For the text-containing cell, return its midpoint in [X, Y] coordinate format. 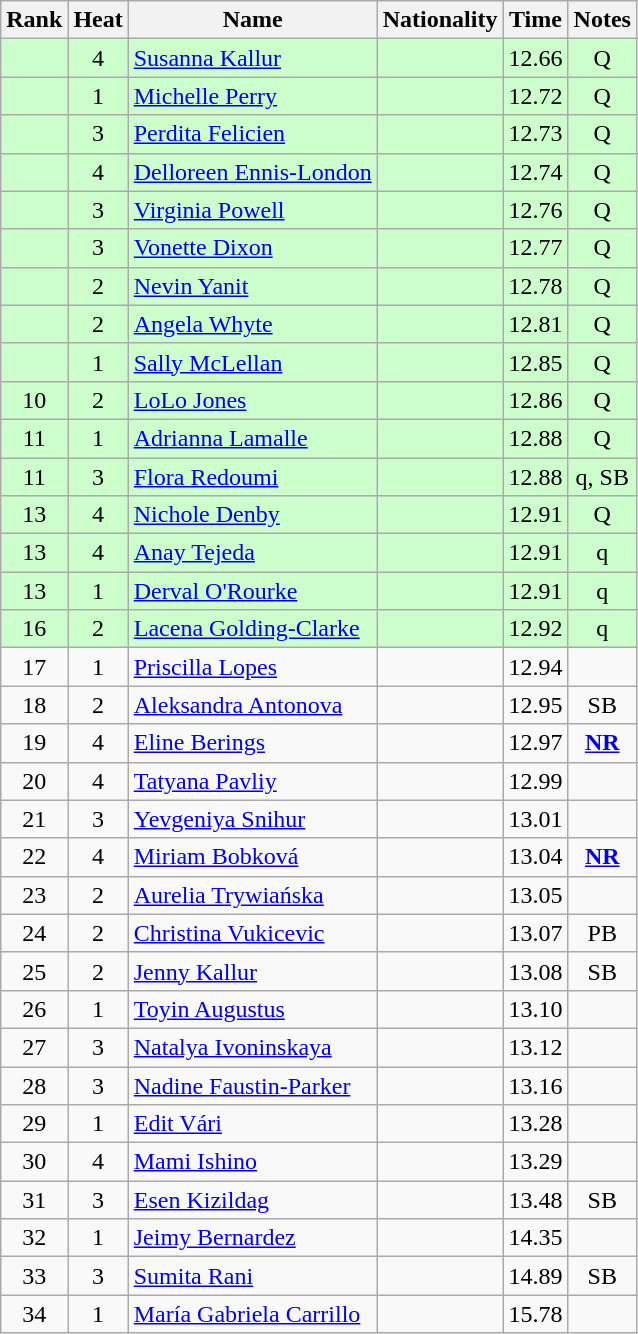
Delloreen Ennis-London [252, 172]
Time [536, 20]
Christina Vukicevic [252, 933]
10 [34, 400]
Angela Whyte [252, 324]
12.92 [536, 629]
q, SB [602, 477]
21 [34, 819]
13.04 [536, 857]
19 [34, 743]
25 [34, 971]
14.89 [536, 1276]
31 [34, 1200]
16 [34, 629]
Miriam Bobková [252, 857]
22 [34, 857]
12.94 [536, 667]
Derval O'Rourke [252, 591]
23 [34, 895]
12.76 [536, 210]
13.10 [536, 1009]
15.78 [536, 1314]
Sumita Rani [252, 1276]
Vonette Dixon [252, 248]
Toyin Augustus [252, 1009]
13.07 [536, 933]
27 [34, 1047]
Virginia Powell [252, 210]
Sally McLellan [252, 362]
Esen Kizildag [252, 1200]
Natalya Ivoninskaya [252, 1047]
Nadine Faustin-Parker [252, 1085]
12.73 [536, 134]
Adrianna Lamalle [252, 438]
María Gabriela Carrillo [252, 1314]
12.86 [536, 400]
29 [34, 1124]
14.35 [536, 1238]
Michelle Perry [252, 96]
24 [34, 933]
Priscilla Lopes [252, 667]
Nichole Denby [252, 515]
Perdita Felicien [252, 134]
Tatyana Pavliy [252, 781]
34 [34, 1314]
12.81 [536, 324]
12.97 [536, 743]
13.29 [536, 1162]
LoLo Jones [252, 400]
13.12 [536, 1047]
12.72 [536, 96]
Nationality [440, 20]
Aleksandra Antonova [252, 705]
Jenny Kallur [252, 971]
12.95 [536, 705]
17 [34, 667]
30 [34, 1162]
Eline Berings [252, 743]
Aurelia Trywiańska [252, 895]
13.16 [536, 1085]
13.01 [536, 819]
12.74 [536, 172]
13.05 [536, 895]
26 [34, 1009]
Mami Ishino [252, 1162]
Yevgeniya Snihur [252, 819]
13.28 [536, 1124]
32 [34, 1238]
12.66 [536, 58]
Nevin Yanit [252, 286]
Flora Redoumi [252, 477]
Jeimy Bernardez [252, 1238]
Susanna Kallur [252, 58]
28 [34, 1085]
12.85 [536, 362]
13.08 [536, 971]
33 [34, 1276]
Notes [602, 20]
12.99 [536, 781]
Anay Tejeda [252, 553]
Heat [98, 20]
12.78 [536, 286]
Edit Vári [252, 1124]
12.77 [536, 248]
13.48 [536, 1200]
18 [34, 705]
PB [602, 933]
Rank [34, 20]
20 [34, 781]
Name [252, 20]
Lacena Golding-Clarke [252, 629]
